Capture the cell that displays the provided text and extract its [x, y] central coordinate. 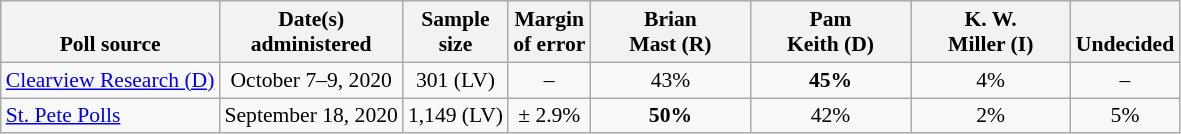
2% [991, 116]
4% [991, 80]
43% [670, 80]
September 18, 2020 [310, 116]
Date(s)administered [310, 32]
BrianMast (R) [670, 32]
± 2.9% [549, 116]
Marginof error [549, 32]
K. W.Miller (I) [991, 32]
45% [830, 80]
Samplesize [456, 32]
50% [670, 116]
301 (LV) [456, 80]
Poll source [110, 32]
Undecided [1125, 32]
St. Pete Polls [110, 116]
1,149 (LV) [456, 116]
October 7–9, 2020 [310, 80]
Clearview Research (D) [110, 80]
5% [1125, 116]
42% [830, 116]
PamKeith (D) [830, 32]
